Return (X, Y) of the center of cell containing provided text 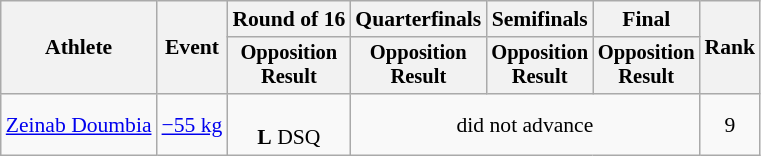
did not advance (524, 124)
Zeinab Doumbia (79, 124)
Athlete (79, 48)
Round of 16 (288, 19)
9 (730, 124)
Semifinals (540, 19)
Event (192, 48)
Rank (730, 48)
Quarterfinals (418, 19)
Final (646, 19)
L DSQ (288, 124)
−55 kg (192, 124)
